Determine the [x, y] coordinate at the center of the cell enclosing the given text.  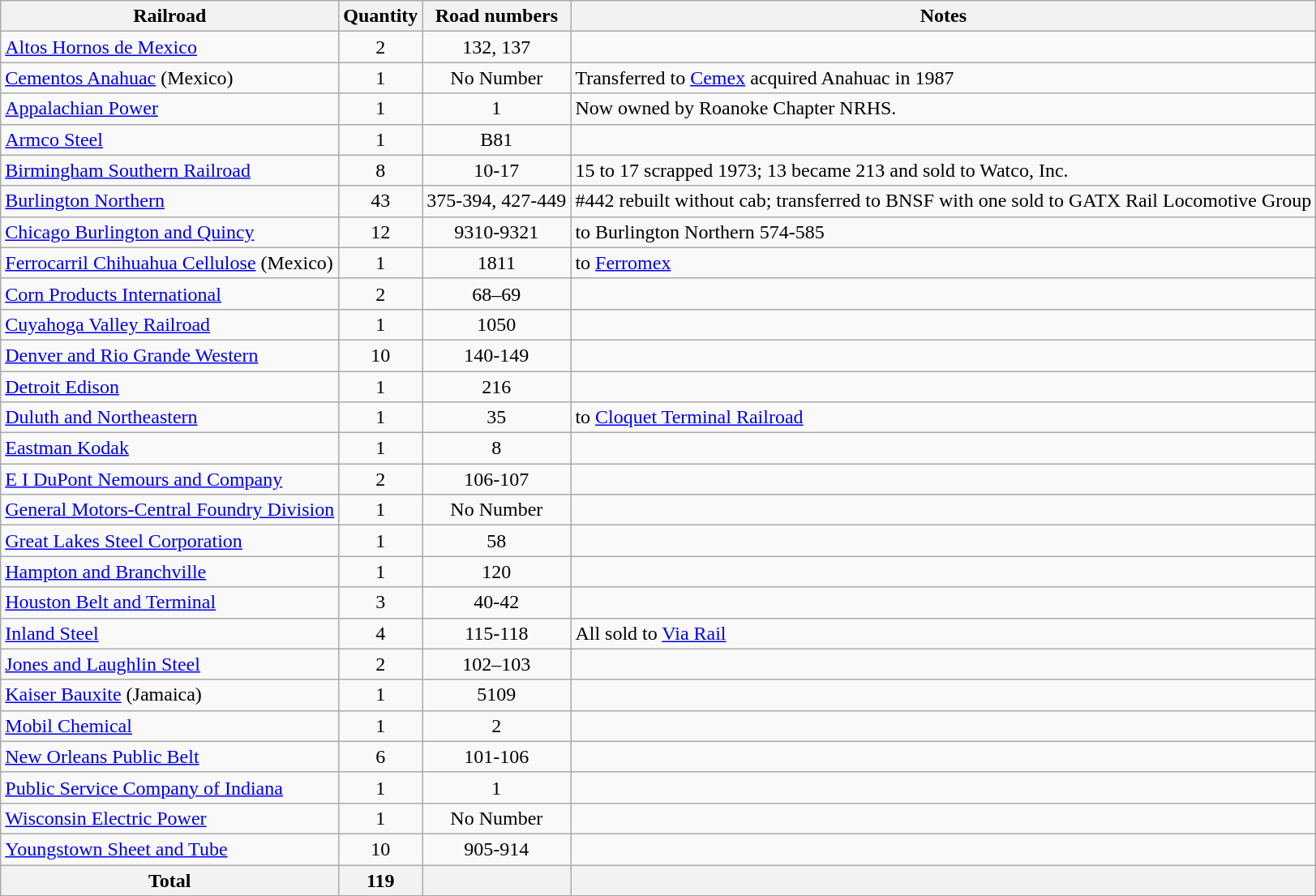
Kaiser Bauxite (Jamaica) [170, 695]
#442 rebuilt without cab; transferred to BNSF with one sold to GATX Rail Locomotive Group [944, 201]
Detroit Edison [170, 387]
Quantity [381, 16]
10-17 [496, 170]
5109 [496, 695]
Transferred to Cemex acquired Anahuac in 1987 [944, 78]
Cuyahoga Valley Railroad [170, 324]
Railroad [170, 16]
40-42 [496, 602]
6 [381, 757]
to Ferromex [944, 263]
9310-9321 [496, 232]
Wisconsin Electric Power [170, 818]
Great Lakes Steel Corporation [170, 541]
Jones and Laughlin Steel [170, 664]
Armco Steel [170, 139]
Now owned by Roanoke Chapter NRHS. [944, 109]
119 [381, 880]
All sold to Via Rail [944, 633]
1811 [496, 263]
115-118 [496, 633]
Corn Products International [170, 294]
1050 [496, 324]
Hampton and Branchville [170, 572]
216 [496, 387]
Notes [944, 16]
Youngstown Sheet and Tube [170, 849]
4 [381, 633]
to Cloquet Terminal Railroad [944, 418]
106-107 [496, 479]
to Burlington Northern 574-585 [944, 232]
Birmingham Southern Railroad [170, 170]
Ferrocarril Chihuahua Cellulose (Mexico) [170, 263]
58 [496, 541]
Altos Hornos de Mexico [170, 47]
Cementos Anahuac (Mexico) [170, 78]
132, 137 [496, 47]
15 to 17 scrapped 1973; 13 became 213 and sold to Watco, Inc. [944, 170]
375-394, 427-449 [496, 201]
35 [496, 418]
Total [170, 880]
Inland Steel [170, 633]
Public Service Company of Indiana [170, 787]
68–69 [496, 294]
Houston Belt and Terminal [170, 602]
B81 [496, 139]
101-106 [496, 757]
120 [496, 572]
Mobil Chemical [170, 726]
Eastman Kodak [170, 448]
E I DuPont Nemours and Company [170, 479]
Duluth and Northeastern [170, 418]
New Orleans Public Belt [170, 757]
3 [381, 602]
Denver and Rio Grande Western [170, 355]
General Motors-Central Foundry Division [170, 510]
Appalachian Power [170, 109]
102–103 [496, 664]
905-914 [496, 849]
43 [381, 201]
Burlington Northern [170, 201]
Chicago Burlington and Quincy [170, 232]
140-149 [496, 355]
Road numbers [496, 16]
12 [381, 232]
